Capture the cell that displays the provided text and extract its [x, y] central coordinate. 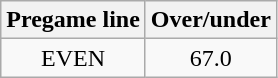
67.0 [210, 58]
Over/under [210, 20]
EVEN [74, 58]
Pregame line [74, 20]
